Pinpoint the cell where the given text exists, returning its [x, y] midpoint coordinate. 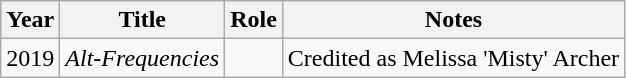
Notes [453, 20]
Role [254, 20]
Title [142, 20]
2019 [30, 58]
Credited as Melissa 'Misty' Archer [453, 58]
Year [30, 20]
Alt-Frequencies [142, 58]
